Pinpoint the cell where the given text exists, returning its (x, y) midpoint coordinate. 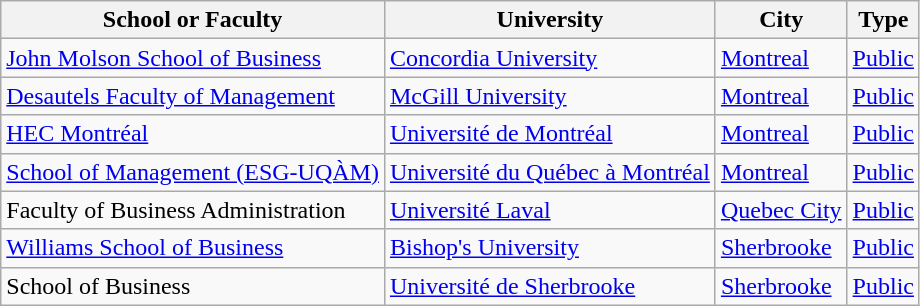
School of Business (193, 286)
University (550, 20)
School of Management (ESG-UQÀM) (193, 172)
Université du Québec à Montréal (550, 172)
Faculty of Business Administration (193, 210)
Type (883, 20)
John Molson School of Business (193, 58)
Concordia University (550, 58)
HEC Montréal (193, 134)
McGill University (550, 96)
Desautels Faculty of Management (193, 96)
Université de Montréal (550, 134)
City (781, 20)
Université de Sherbrooke (550, 286)
Université Laval (550, 210)
Quebec City (781, 210)
School or Faculty (193, 20)
Williams School of Business (193, 248)
Bishop's University (550, 248)
